Pinpoint the cell where the given text exists, returning its [x, y] midpoint coordinate. 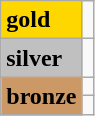
gold [42, 20]
bronze [42, 96]
silver [42, 58]
